Capture the cell that displays the provided text and extract its (x, y) central coordinate. 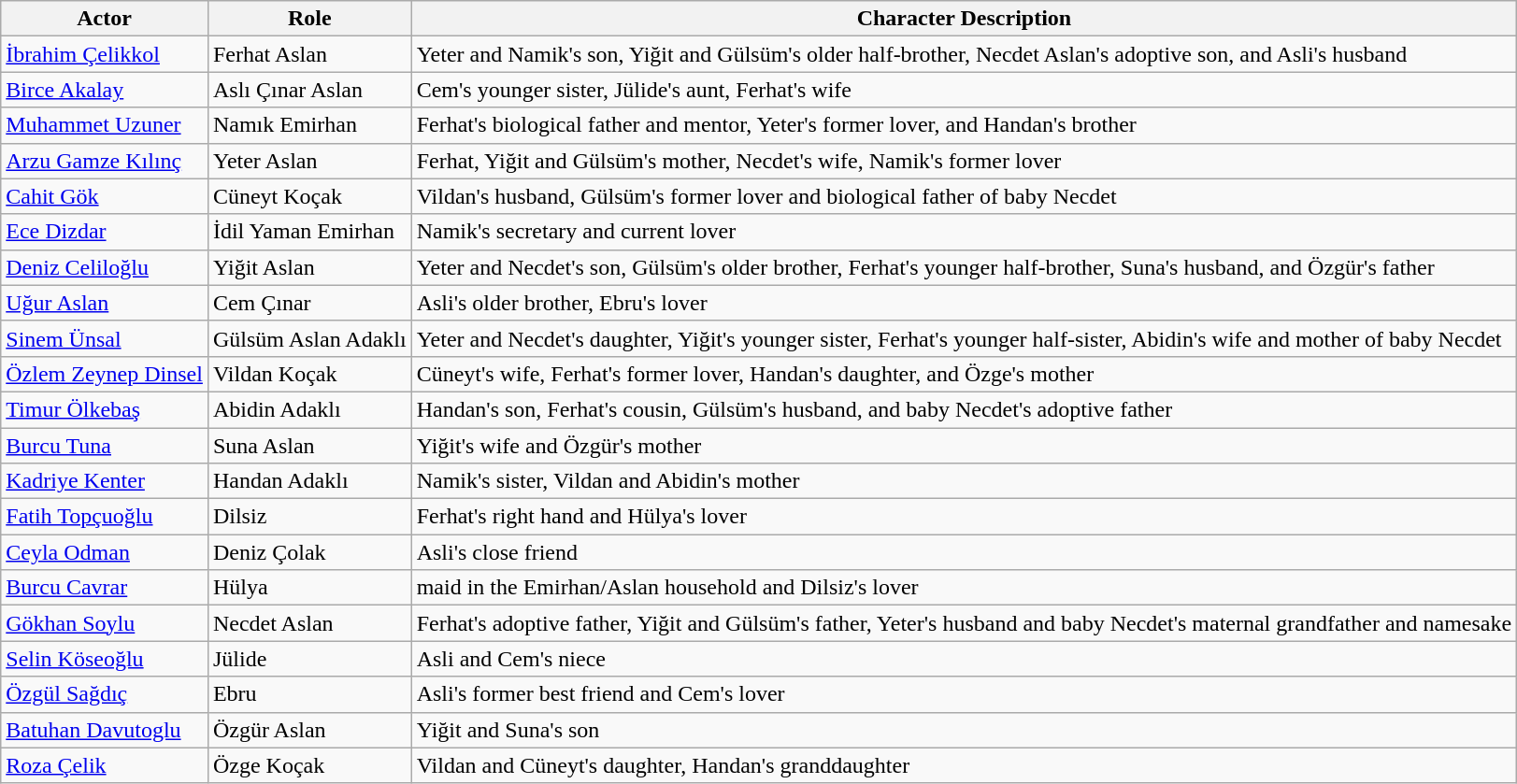
Character Description (965, 19)
Özgül Sağdıç (105, 694)
Ece Dizdar (105, 232)
Kadriye Kenter (105, 481)
Muhammet Uzuner (105, 125)
Asli and Cem's niece (965, 659)
Deniz Çolak (309, 552)
Arzu Gamze Kılınç (105, 161)
Timur Ölkebaş (105, 409)
Asli's former best friend and Cem's lover (965, 694)
maid in the Emirhan/Aslan household and Dilsiz's lover (965, 588)
Yiğit Aslan (309, 267)
Ferhat's adoptive father, Yiğit and Gülsüm's father, Yeter's husband and baby Necdet's maternal grandfather and namesake (965, 623)
Özlem Zeynep Dinsel (105, 374)
Deniz Celiloğlu (105, 267)
Aslı Çınar Aslan (309, 90)
Yeter and Necdet's daughter, Yiğit's younger sister, Ferhat's younger half-sister, Abidin's wife and mother of baby Necdet (965, 338)
Dilsiz (309, 517)
Vildan Koçak (309, 374)
Özgür Aslan (309, 730)
İdil Yaman Emirhan (309, 232)
Handan Adaklı (309, 481)
Asli's close friend (965, 552)
Suna Aslan (309, 446)
Selin Köseoğlu (105, 659)
Yeter and Necdet's son, Gülsüm's older brother, Ferhat's younger half-brother, Suna's husband, and Özgür's father (965, 267)
Yeter and Namik's son, Yiğit and Gülsüm's older half-brother, Necdet Aslan's adoptive son, and Asli's husband (965, 54)
Necdet Aslan (309, 623)
Namik's sister, Vildan and Abidin's mother (965, 481)
İbrahim Çelikkol (105, 54)
Actor (105, 19)
Uğur Aslan (105, 303)
Birce Akalay (105, 90)
Yiğit's wife and Özgür's mother (965, 446)
Burcu Cavrar (105, 588)
Namık Emirhan (309, 125)
Ferhat Aslan (309, 54)
Cem's younger sister, Jülide's aunt, Ferhat's wife (965, 90)
Cem Çınar (309, 303)
Cahit Gök (105, 196)
Vildan's husband, Gülsüm's former lover and biological father of baby Necdet (965, 196)
Jülide (309, 659)
Roza Çelik (105, 765)
Vildan and Cüneyt's daughter, Handan's granddaughter (965, 765)
Batuhan Davutoglu (105, 730)
Burcu Tuna (105, 446)
Yiğit and Suna's son (965, 730)
Ceyla Odman (105, 552)
Handan's son, Ferhat's cousin, Gülsüm's husband, and baby Necdet's adoptive father (965, 409)
Cüneyt Koçak (309, 196)
Ebru (309, 694)
Gökhan Soylu (105, 623)
Abidin Adaklı (309, 409)
Ferhat's biological father and mentor, Yeter's former lover, and Handan's brother (965, 125)
Namik's secretary and current lover (965, 232)
Gülsüm Aslan Adaklı (309, 338)
Asli's older brother, Ebru's lover (965, 303)
Hülya (309, 588)
Ferhat's right hand and Hülya's lover (965, 517)
Yeter Aslan (309, 161)
Özge Koçak (309, 765)
Role (309, 19)
Ferhat, Yiğit and Gülsüm's mother, Necdet's wife, Namik's former lover (965, 161)
Cüneyt's wife, Ferhat's former lover, Handan's daughter, and Özge's mother (965, 374)
Sinem Ünsal (105, 338)
Fatih Topçuoğlu (105, 517)
